Capture the cell that displays the provided text and extract its (x, y) central coordinate. 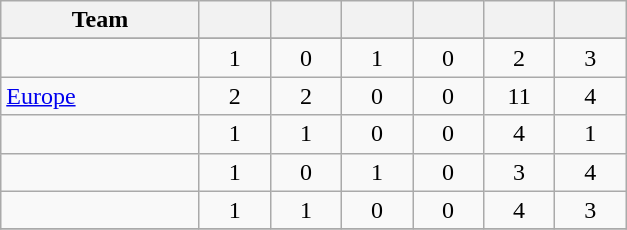
Team (100, 20)
Europe (100, 96)
11 (520, 96)
